Return [X, Y] of the center of cell containing provided text 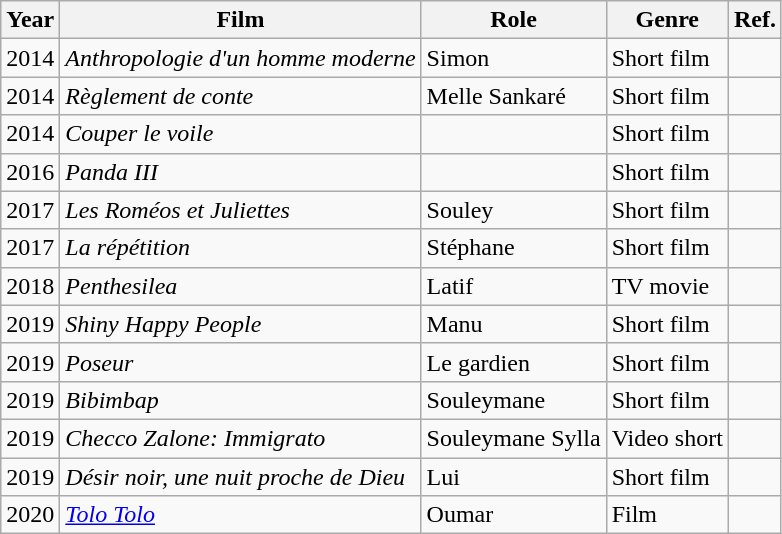
Lui [514, 477]
2018 [30, 286]
Souleymane Sylla [514, 438]
Simon [514, 58]
Règlement de conte [240, 96]
Shiny Happy People [240, 324]
TV movie [667, 286]
Panda III [240, 172]
Genre [667, 20]
La répétition [240, 248]
Ref. [754, 20]
Souley [514, 210]
Anthropologie d'un homme moderne [240, 58]
Penthesilea [240, 286]
Video short [667, 438]
Bibimbap [240, 400]
Manu [514, 324]
Désir noir, une nuit proche de Dieu [240, 477]
2020 [30, 515]
Les Roméos et Juliettes [240, 210]
Stéphane [514, 248]
Couper le voile [240, 134]
Souleymane [514, 400]
Latif [514, 286]
Oumar [514, 515]
Poseur [240, 362]
Le gardien [514, 362]
Role [514, 20]
Year [30, 20]
Tolo Tolo [240, 515]
Checco Zalone: Immigrato [240, 438]
Melle Sankaré [514, 96]
2016 [30, 172]
